Determine the (X, Y) coordinate at the center of the cell enclosing the given text.  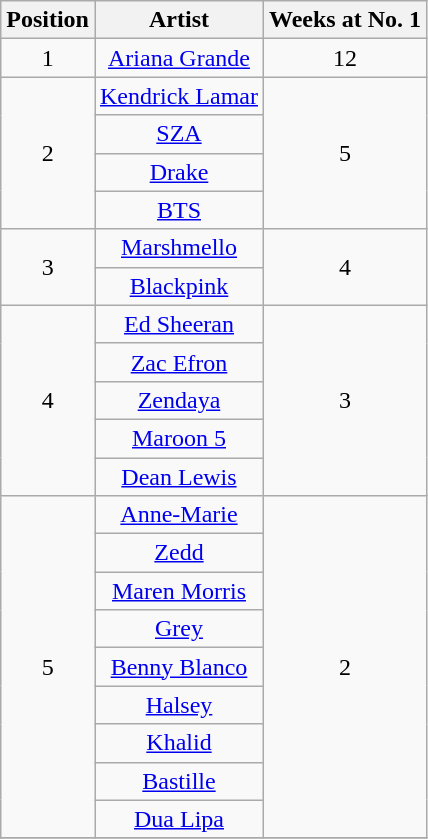
Ed Sheeran (178, 324)
BTS (178, 210)
Halsey (178, 705)
SZA (178, 134)
Dua Lipa (178, 819)
Benny Blanco (178, 667)
Weeks at No. 1 (344, 20)
Khalid (178, 743)
Zendaya (178, 400)
Drake (178, 172)
Blackpink (178, 286)
Maroon 5 (178, 438)
Maren Morris (178, 591)
Anne-Marie (178, 515)
Marshmello (178, 248)
Zac Efron (178, 362)
Kendrick Lamar (178, 96)
12 (344, 58)
Ariana Grande (178, 58)
Position (48, 20)
Artist (178, 20)
Grey (178, 629)
1 (48, 58)
Dean Lewis (178, 477)
Zedd (178, 553)
Bastille (178, 781)
